Return the [x, y] coordinate for the center point of the cell that contains the specified text.  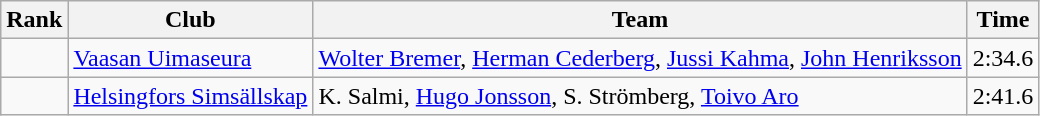
K. Salmi, Hugo Jonsson, S. Strömberg, Toivo Aro [640, 96]
Rank [34, 20]
Vaasan Uimaseura [190, 58]
Wolter Bremer, Herman Cederberg, Jussi Kahma, John Henriksson [640, 58]
Helsingfors Simsällskap [190, 96]
2:34.6 [1003, 58]
Team [640, 20]
2:41.6 [1003, 96]
Club [190, 20]
Time [1003, 20]
